Return the [X, Y] coordinate for the center point of the cell that contains the specified text.  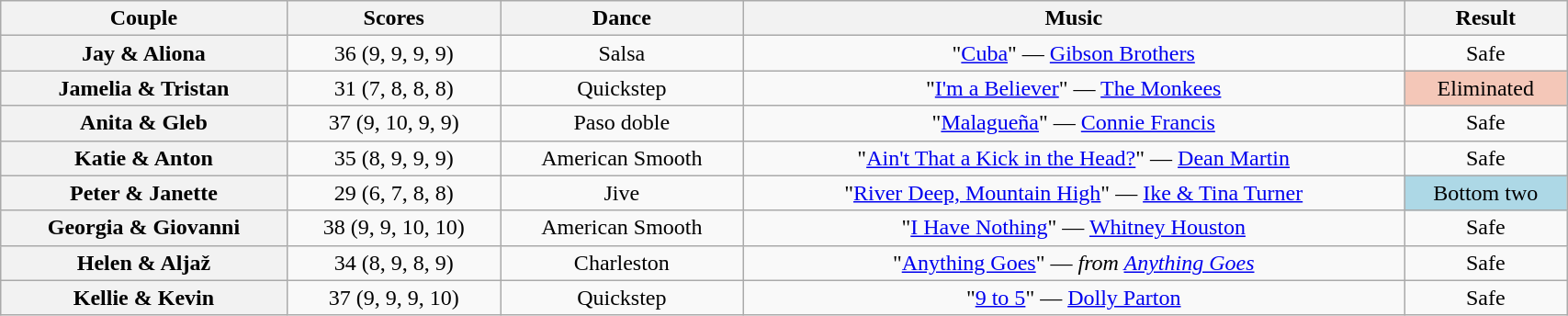
"I'm a Believer" — The Monkees [1073, 88]
Bottom two [1486, 193]
37 (9, 9, 9, 10) [393, 298]
Result [1486, 18]
34 (8, 9, 8, 9) [393, 263]
Anita & Gleb [143, 123]
Eliminated [1486, 88]
Salsa [621, 53]
"Cuba" — Gibson Brothers [1073, 53]
"9 to 5" — Dolly Parton [1073, 298]
Jay & Aliona [143, 53]
Couple [143, 18]
35 (8, 9, 9, 9) [393, 158]
"River Deep, Mountain High" — Ike & Tina Turner [1073, 193]
Scores [393, 18]
36 (9, 9, 9, 9) [393, 53]
38 (9, 9, 10, 10) [393, 228]
"Malagueña" — Connie Francis [1073, 123]
Helen & Aljaž [143, 263]
Kellie & Kevin [143, 298]
37 (9, 10, 9, 9) [393, 123]
31 (7, 8, 8, 8) [393, 88]
Dance [621, 18]
29 (6, 7, 8, 8) [393, 193]
Katie & Anton [143, 158]
Music [1073, 18]
Jamelia & Tristan [143, 88]
"I Have Nothing" — Whitney Houston [1073, 228]
Georgia & Giovanni [143, 228]
Jive [621, 193]
Peter & Janette [143, 193]
Charleston [621, 263]
"Ain't That a Kick in the Head?" — Dean Martin [1073, 158]
Paso doble [621, 123]
"Anything Goes" — from Anything Goes [1073, 263]
